Capture the cell that displays the provided text and extract its [x, y] central coordinate. 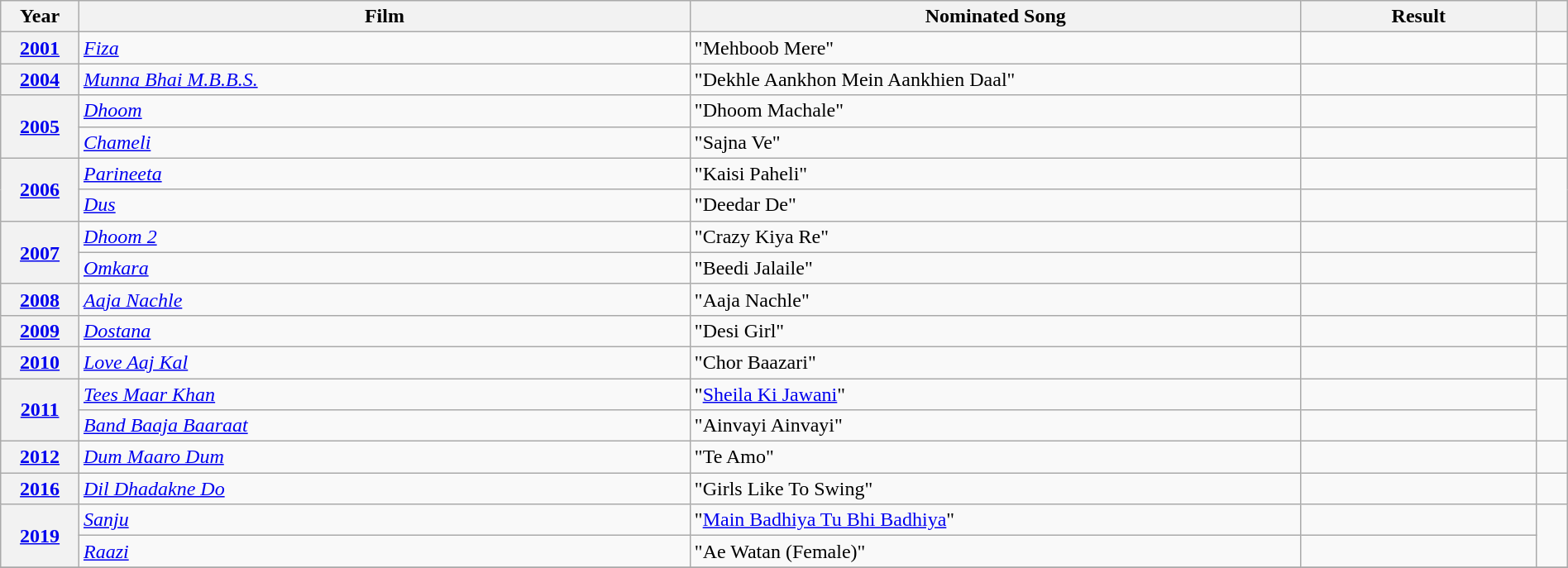
Result [1418, 17]
2001 [40, 48]
2010 [40, 362]
"Ainvayi Ainvayi" [996, 426]
2005 [40, 126]
Aaja Nachle [384, 299]
"Beedi Jalaile" [996, 268]
"Sajna Ve" [996, 142]
"Sheila Ki Jawani" [996, 394]
"Girls Like To Swing" [996, 489]
2004 [40, 79]
Dostana [384, 331]
Dhoom [384, 111]
Dhoom 2 [384, 236]
2008 [40, 299]
Love Aaj Kal [384, 362]
"Dekhle Aankhon Mein Aankhien Daal" [996, 79]
"Dhoom Machale" [996, 111]
"Kaisi Paheli" [996, 174]
Parineeta [384, 174]
2006 [40, 189]
Band Baaja Baaraat [384, 426]
Film [384, 17]
Fiza [384, 48]
"Aaja Nachle" [996, 299]
2012 [40, 457]
2019 [40, 536]
"Deedar De" [996, 205]
"Desi Girl" [996, 331]
2007 [40, 252]
Omkara [384, 268]
Raazi [384, 551]
2009 [40, 331]
Munna Bhai M.B.B.S. [384, 79]
"Chor Baazari" [996, 362]
Year [40, 17]
Chameli [384, 142]
"Te Amo" [996, 457]
"Ae Watan (Female)" [996, 551]
2016 [40, 489]
Sanju [384, 520]
Tees Maar Khan [384, 394]
"Main Badhiya Tu Bhi Badhiya" [996, 520]
Nominated Song [996, 17]
2011 [40, 410]
"Crazy Kiya Re" [996, 236]
Dum Maaro Dum [384, 457]
Dus [384, 205]
"Mehboob Mere" [996, 48]
Dil Dhadakne Do [384, 489]
